Identify which cell holds the provided text, then report its [x, y] central coordinate. 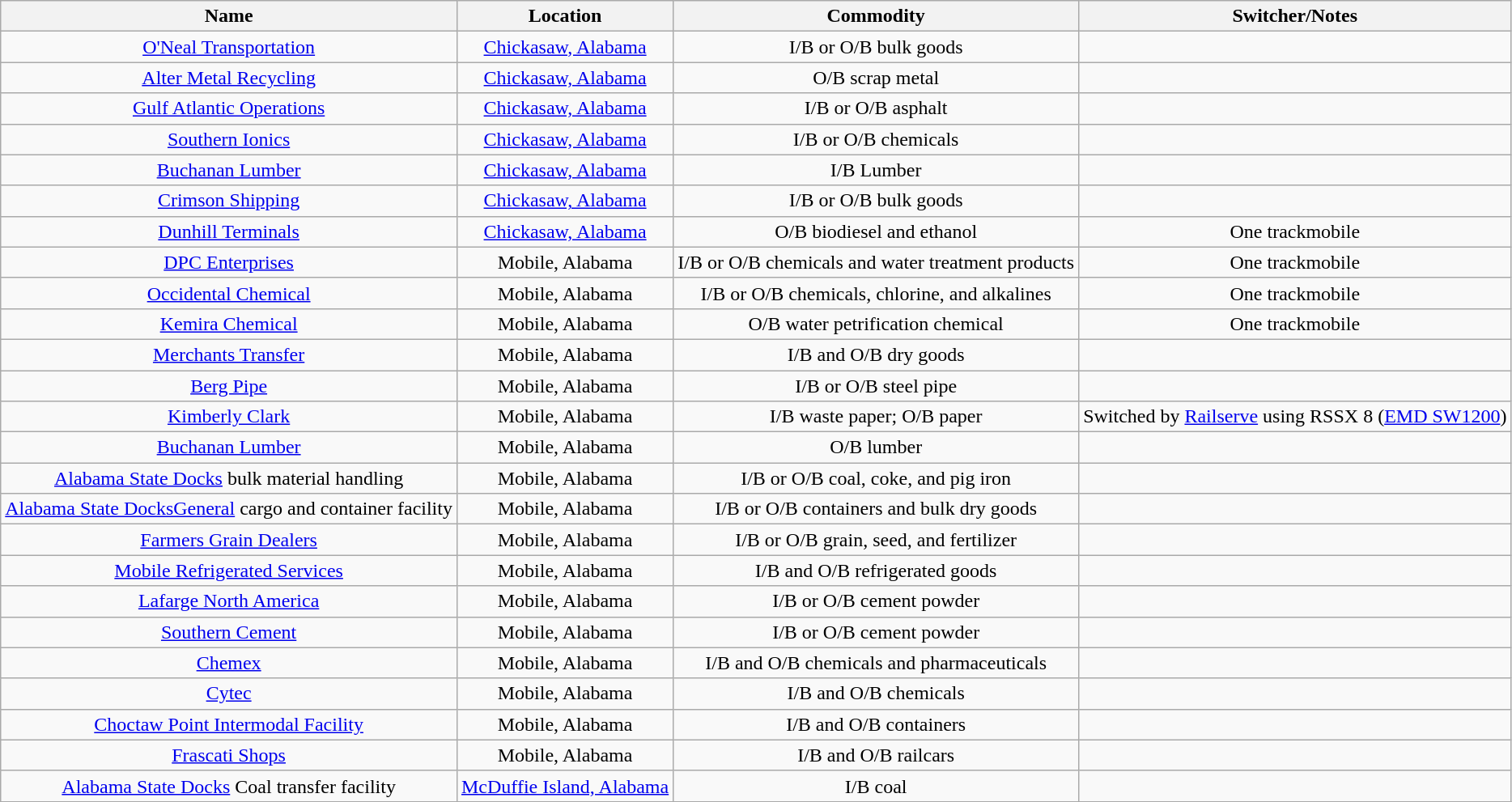
Commodity [876, 16]
Farmers Grain Dealers [229, 540]
I/B and O/B chemicals and pharmaceuticals [876, 663]
I/B Lumber [876, 170]
I/B or O/B grain, seed, and fertilizer [876, 540]
Cytec [229, 694]
O/B biodiesel and ethanol [876, 231]
Gulf Atlantic Operations [229, 108]
Frascati Shops [229, 755]
I/B and O/B railcars [876, 755]
I/B and O/B refrigerated goods [876, 571]
Lafarge North America [229, 601]
I/B or O/B chemicals [876, 139]
I/B waste paper; O/B paper [876, 417]
Alabama State Docks Coal transfer facility [229, 786]
I/B and O/B dry goods [876, 354]
I/B or O/B containers and bulk dry goods [876, 509]
Kemira Chemical [229, 324]
Name [229, 16]
Switched by Railserve using RSSX 8 (EMD SW1200) [1295, 417]
I/B or O/B chemicals, chlorine, and alkalines [876, 293]
I/B and O/B containers [876, 724]
Choctaw Point Intermodal Facility [229, 724]
Alabama State DocksGeneral cargo and container facility [229, 509]
I/B or O/B coal, coke, and pig iron [876, 478]
I/B coal [876, 786]
I/B or O/B chemicals and water treatment products [876, 262]
DPC Enterprises [229, 262]
Switcher/Notes [1295, 16]
McDuffie Island, Alabama [565, 786]
I/B or O/B asphalt [876, 108]
Alter Metal Recycling [229, 78]
Dunhill Terminals [229, 231]
Kimberly Clark [229, 417]
I/B and O/B chemicals [876, 694]
O/B scrap metal [876, 78]
Mobile Refrigerated Services [229, 571]
Crimson Shipping [229, 201]
I/B or O/B steel pipe [876, 386]
Berg Pipe [229, 386]
O/B water petrification chemical [876, 324]
Southern Cement [229, 632]
Occidental Chemical [229, 293]
O'Neal Transportation [229, 47]
Alabama State Docks bulk material handling [229, 478]
Southern Ionics [229, 139]
Chemex [229, 663]
O/B lumber [876, 448]
Location [565, 16]
Merchants Transfer [229, 354]
